Return the [x, y] coordinate for the center point of the cell that contains the specified text.  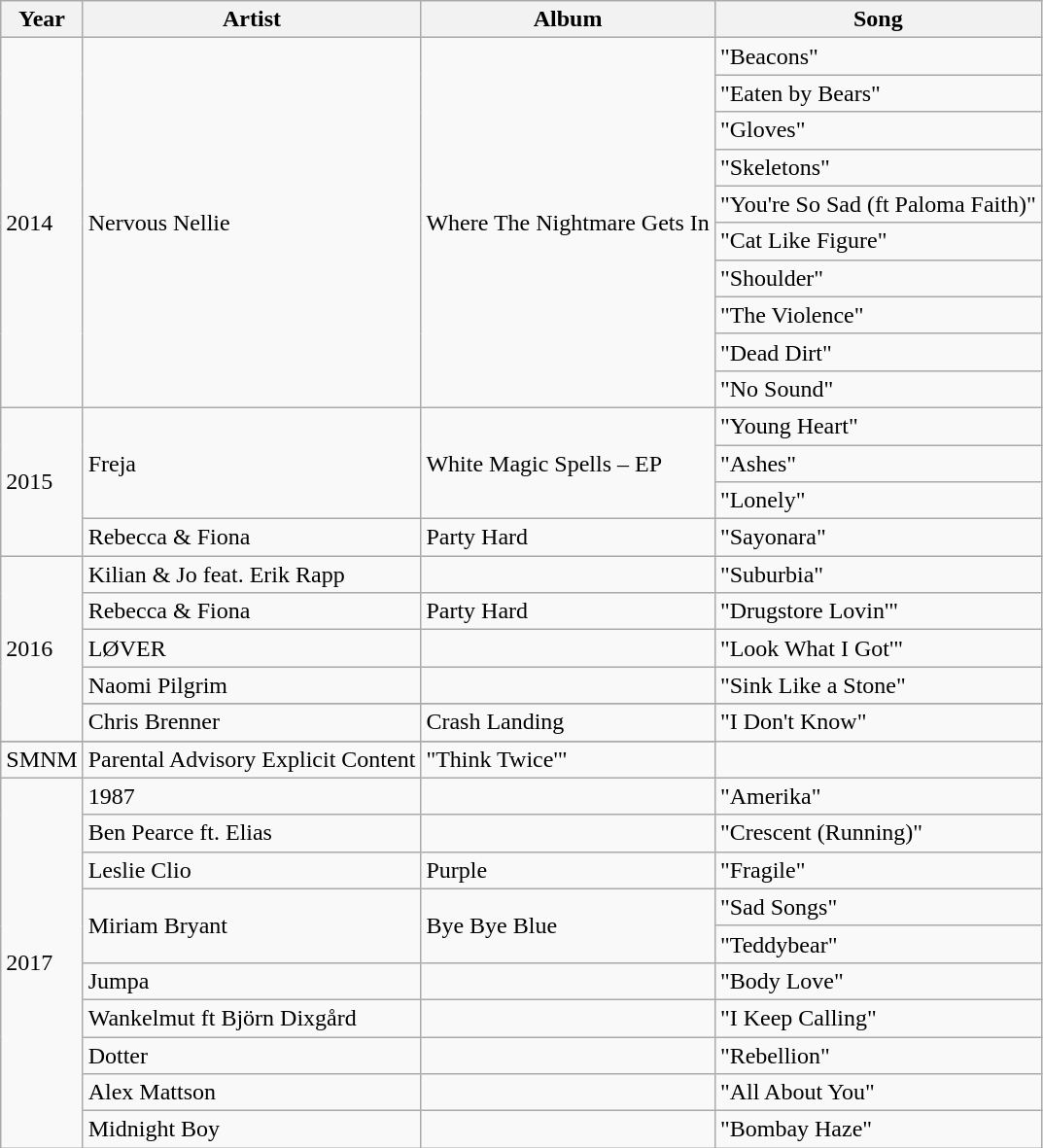
"No Sound" [878, 389]
"Eaten by Bears" [878, 93]
2017 [42, 962]
Alex Mattson [252, 1093]
Purple [568, 870]
"Sink Like a Stone" [878, 685]
Jumpa [252, 981]
"Bombay Haze" [878, 1130]
Kilian & Jo feat. Erik Rapp [252, 574]
"Teddybear" [878, 944]
Song [878, 19]
"Ashes" [878, 464]
Year [42, 19]
Dotter [252, 1055]
"I Don't Know" [878, 722]
"I Keep Calling" [878, 1018]
Artist [252, 19]
"Beacons" [878, 56]
2015 [42, 481]
Miriam Bryant [252, 925]
White Magic Spells – EP [568, 463]
SMNM [42, 759]
Naomi Pilgrim [252, 685]
Where The Nightmare Gets In [568, 224]
2016 [42, 648]
"Cat Like Figure" [878, 241]
"Sad Songs" [878, 907]
Ben Pearce ft. Elias [252, 833]
"Body Love" [878, 981]
Chris Brenner [252, 722]
Bye Bye Blue [568, 925]
1987 [252, 796]
Wankelmut ft Björn Dixgård [252, 1018]
"Dead Dirt" [878, 352]
2014 [42, 224]
"The Violence" [878, 315]
"Sayonara" [878, 538]
"Fragile" [878, 870]
Leslie Clio [252, 870]
"Gloves" [878, 130]
Midnight Boy [252, 1130]
"Rebellion" [878, 1055]
Freja [252, 463]
"Young Heart" [878, 426]
Parental Advisory Explicit Content [252, 759]
"Suburbia" [878, 574]
"Lonely" [878, 501]
"Crescent (Running)" [878, 833]
Crash Landing [568, 722]
"Skeletons" [878, 167]
LØVER [252, 648]
Album [568, 19]
"Amerika" [878, 796]
Nervous Nellie [252, 224]
"Shoulder" [878, 278]
"All About You" [878, 1093]
"Look What I Got'" [878, 648]
"Think Twice'" [568, 759]
"You're So Sad (ft Paloma Faith)" [878, 204]
"Drugstore Lovin'" [878, 611]
